Search for the cell housing the specified text and yield its [X, Y] center coordinate. 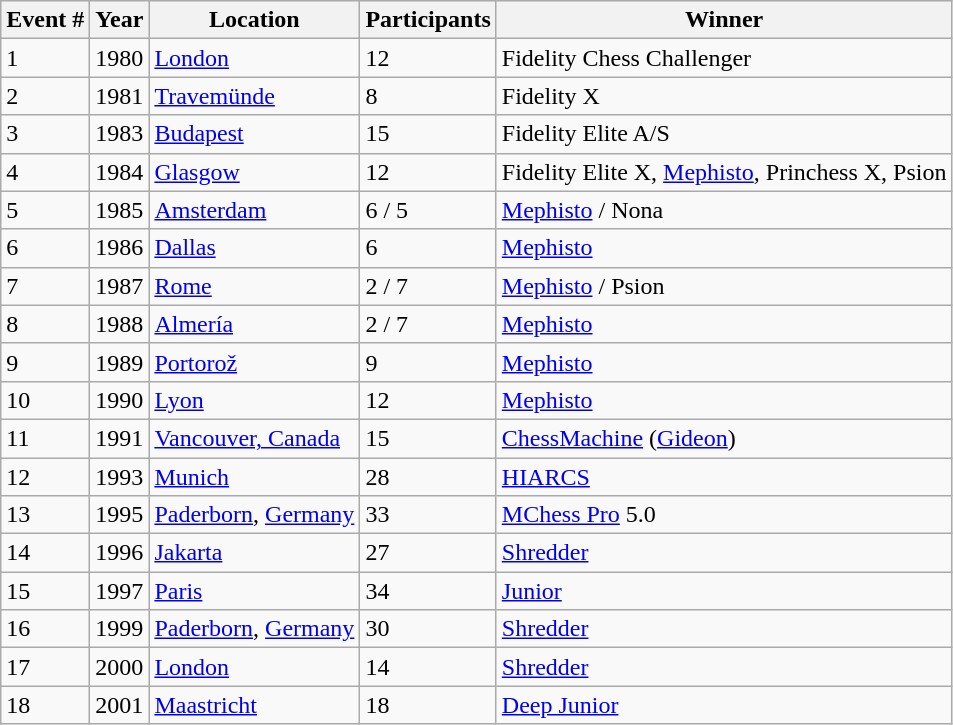
33 [428, 515]
Rome [254, 286]
Almería [254, 324]
Mephisto / Psion [724, 286]
1980 [120, 58]
Deep Junior [724, 705]
MChess Pro 5.0 [724, 515]
2001 [120, 705]
Winner [724, 20]
30 [428, 629]
HIARCS [724, 477]
1983 [120, 134]
3 [46, 134]
6 / 5 [428, 210]
1995 [120, 515]
Jakarta [254, 553]
16 [46, 629]
1996 [120, 553]
13 [46, 515]
1981 [120, 96]
17 [46, 667]
Maastricht [254, 705]
1984 [120, 172]
1999 [120, 629]
Mephisto / Nona [724, 210]
Glasgow [254, 172]
2 [46, 96]
27 [428, 553]
Munich [254, 477]
34 [428, 591]
Event # [46, 20]
Fidelity Elite A/S [724, 134]
Fidelity X [724, 96]
Lyon [254, 400]
1 [46, 58]
1991 [120, 438]
1993 [120, 477]
Budapest [254, 134]
Travemünde [254, 96]
Amsterdam [254, 210]
Fidelity Elite X, Mephisto, Princhess X, Psion [724, 172]
1985 [120, 210]
Location [254, 20]
1988 [120, 324]
Portorož [254, 362]
2000 [120, 667]
Paris [254, 591]
4 [46, 172]
Dallas [254, 248]
5 [46, 210]
1986 [120, 248]
7 [46, 286]
1990 [120, 400]
ChessMachine (Gideon) [724, 438]
Year [120, 20]
Participants [428, 20]
Vancouver, Canada [254, 438]
11 [46, 438]
28 [428, 477]
Junior [724, 591]
Fidelity Chess Challenger [724, 58]
1987 [120, 286]
1989 [120, 362]
1997 [120, 591]
10 [46, 400]
